Capture the cell that displays the provided text and extract its (x, y) central coordinate. 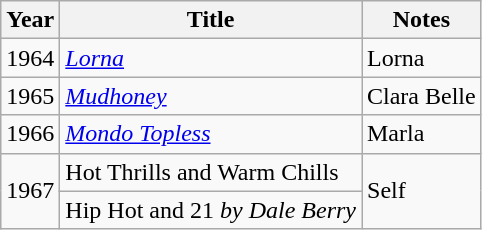
Mudhoney (211, 96)
1965 (30, 96)
Clara Belle (422, 96)
1964 (30, 58)
Hip Hot and 21 by Dale Berry (211, 210)
Year (30, 20)
Hot Thrills and Warm Chills (211, 172)
1967 (30, 191)
Notes (422, 20)
Self (422, 191)
Mondo Topless (211, 134)
Title (211, 20)
Marla (422, 134)
1966 (30, 134)
